Capture the cell that displays the provided text and extract its [x, y] central coordinate. 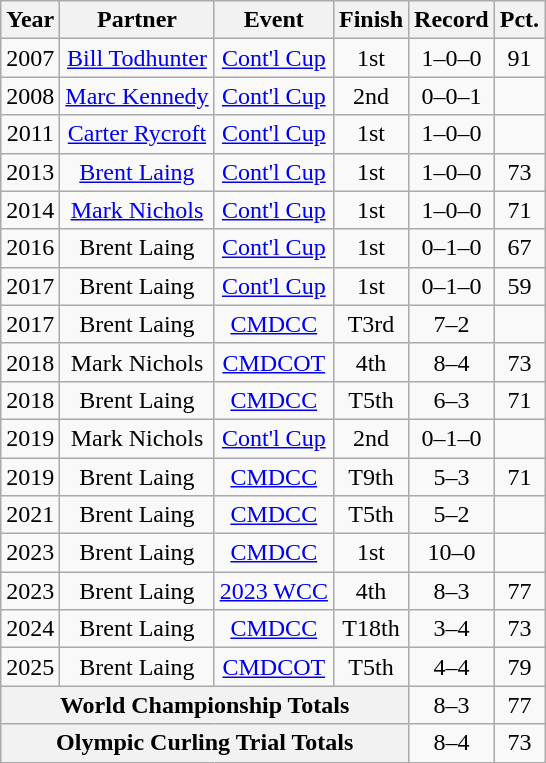
2007 [30, 58]
Event [274, 20]
2024 [30, 629]
0–0–1 [452, 96]
2021 [30, 515]
Record [452, 20]
Carter Rycroft [137, 134]
Marc Kennedy [137, 96]
2023 WCC [274, 591]
2008 [30, 96]
World Championship Totals [205, 705]
2016 [30, 248]
5–3 [452, 477]
59 [519, 286]
Year [30, 20]
2014 [30, 210]
10–0 [452, 553]
79 [519, 667]
2011 [30, 134]
2013 [30, 172]
T18th [370, 629]
4–4 [452, 667]
5–2 [452, 515]
6–3 [452, 400]
T9th [370, 477]
2025 [30, 667]
67 [519, 248]
3–4 [452, 629]
Pct. [519, 20]
Bill Todhunter [137, 58]
Finish [370, 20]
91 [519, 58]
Olympic Curling Trial Totals [205, 743]
7–2 [452, 324]
T3rd [370, 324]
Partner [137, 20]
